Return (x, y) of the center of cell containing provided text 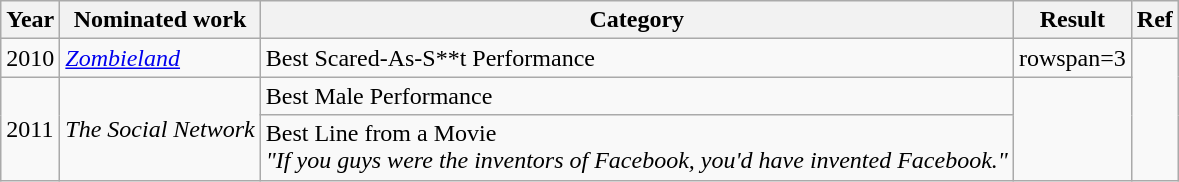
Best Scared-As-S**t Performance (636, 58)
Category (636, 20)
Zombieland (160, 58)
The Social Network (160, 128)
rowspan=3 (1072, 58)
Best Male Performance (636, 96)
Nominated work (160, 20)
Result (1072, 20)
2011 (30, 128)
Best Line from a Movie"If you guys were the inventors of Facebook, you'd have invented Facebook." (636, 148)
Ref (1154, 20)
2010 (30, 58)
Year (30, 20)
